Capture the cell that displays the provided text and extract its [x, y] central coordinate. 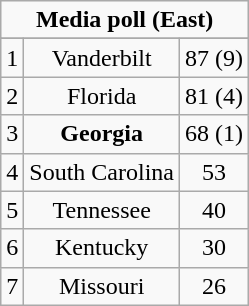
7 [12, 286]
South Carolina [102, 172]
Missouri [102, 286]
81 (4) [214, 96]
Florida [102, 96]
87 (9) [214, 58]
4 [12, 172]
40 [214, 210]
2 [12, 96]
Georgia [102, 134]
6 [12, 248]
26 [214, 286]
Vanderbilt [102, 58]
Kentucky [102, 248]
68 (1) [214, 134]
3 [12, 134]
Media poll (East) [125, 20]
Tennessee [102, 210]
53 [214, 172]
1 [12, 58]
5 [12, 210]
30 [214, 248]
